From the cell containing the given text, extract its center point as [x, y] coordinate. 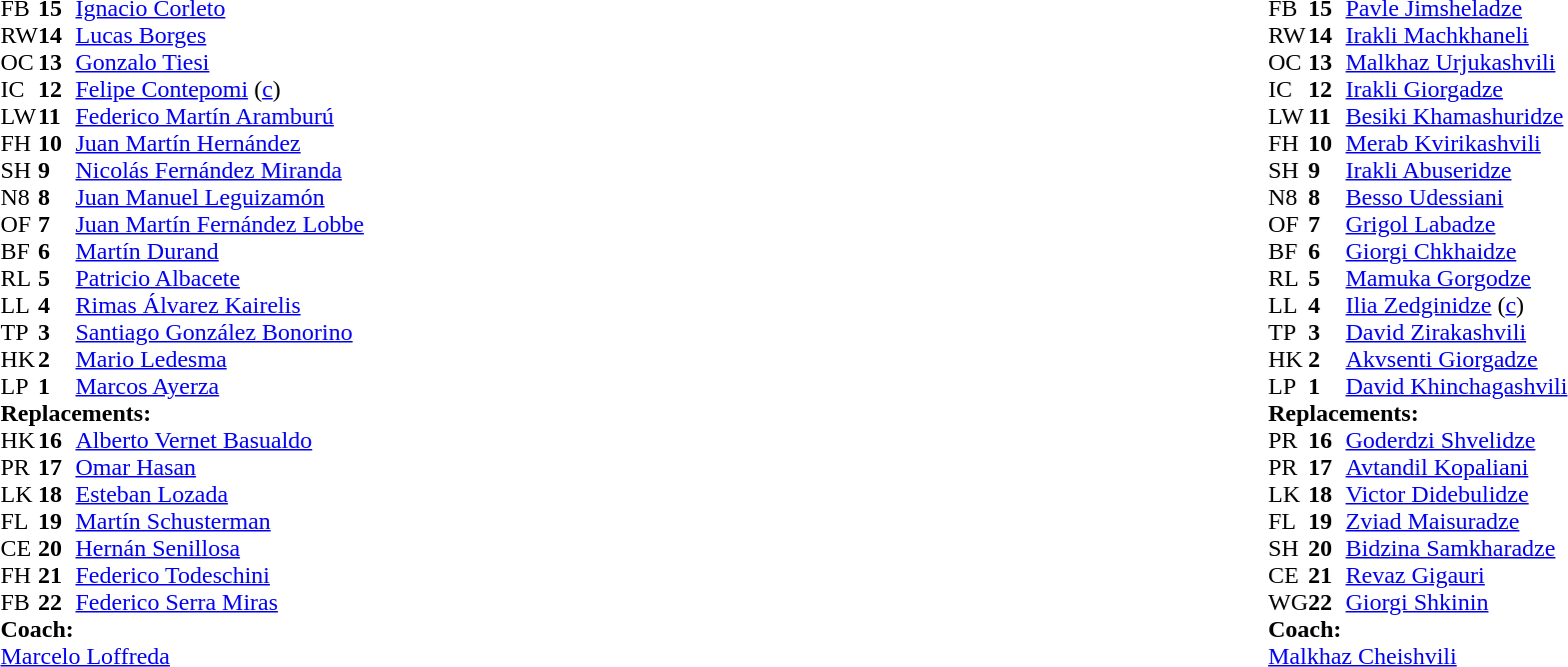
David Khinchagashvili [1456, 386]
Victor Didebulidze [1456, 494]
Mario Ledesma [220, 360]
Omar Hasan [220, 468]
Felipe Contepomi (c) [220, 90]
Besso Udessiani [1456, 198]
Juan Martín Fernández Lobbe [220, 224]
Juan Martín Hernández [220, 144]
Martín Durand [220, 252]
FB [19, 602]
Giorgi Shkinin [1456, 602]
David Zirakashvili [1456, 332]
Juan Manuel Leguizamón [220, 198]
Lucas Borges [220, 36]
WG [1288, 602]
Hernán Senillosa [220, 548]
Grigol Labadze [1456, 224]
Akvsenti Giorgadze [1456, 360]
Patricio Albacete [220, 278]
Malkhaz Urjukashvili [1456, 62]
Federico Martín Aramburú [220, 116]
Rimas Álvarez Kairelis [220, 306]
Santiago González Bonorino [220, 332]
Marcos Ayerza [220, 386]
Goderdzi Shvelidze [1456, 440]
Mamuka Gorgodze [1456, 278]
Federico Todeschini [220, 576]
Merab Kvirikashvili [1456, 144]
Besiki Khamashuridze [1456, 116]
Irakli Abuseridze [1456, 170]
Irakli Machkhaneli [1456, 36]
Nicolás Fernández Miranda [220, 170]
Bidzina Samkharadze [1456, 548]
Giorgi Chkhaidze [1456, 252]
Gonzalo Tiesi [220, 62]
Federico Serra Miras [220, 602]
Zviad Maisuradze [1456, 522]
Avtandil Kopaliani [1456, 468]
Martín Schusterman [220, 522]
Alberto Vernet Basualdo [220, 440]
Revaz Gigauri [1456, 576]
Esteban Lozada [220, 494]
Ilia Zedginidze (c) [1456, 306]
Irakli Giorgadze [1456, 90]
